Detect which cell encompasses the target text, then output its [x, y] center coordinate. 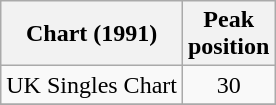
Chart (1991) [92, 34]
Peakposition [228, 34]
UK Singles Chart [92, 85]
30 [228, 85]
